Pinpoint the cell where the given text exists, returning its [x, y] midpoint coordinate. 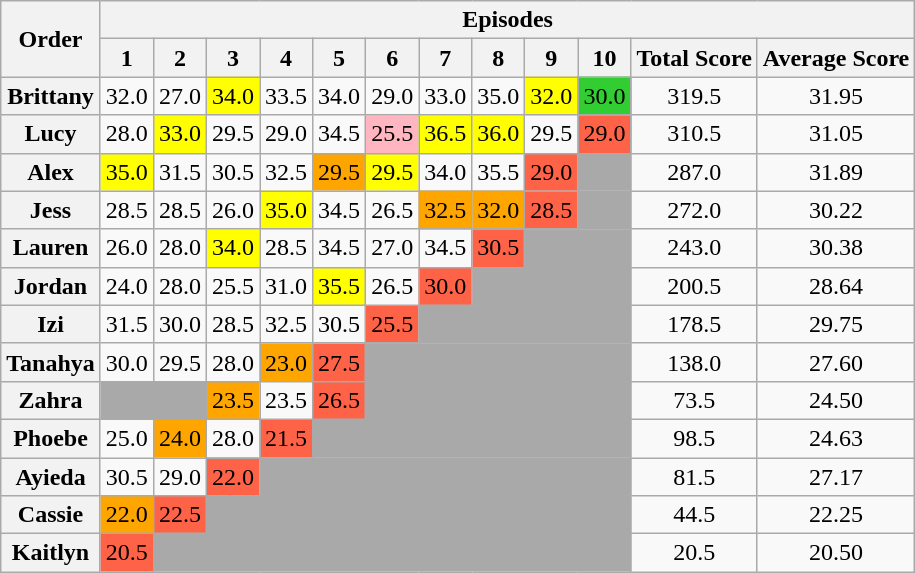
3 [232, 58]
310.5 [694, 134]
30.38 [836, 248]
Lucy [51, 134]
21.5 [286, 438]
33.5 [286, 96]
98.5 [694, 438]
Order [51, 39]
Zahra [51, 400]
30.22 [836, 210]
Tanahya [51, 362]
22.25 [836, 515]
29.75 [836, 324]
1 [126, 58]
Ayieda [51, 477]
23.0 [286, 362]
31.95 [836, 96]
319.5 [694, 96]
7 [446, 58]
44.5 [694, 515]
31.89 [836, 172]
Kaitlyn [51, 553]
Brittany [51, 96]
243.0 [694, 248]
6 [392, 58]
27.60 [836, 362]
25.0 [126, 438]
9 [552, 58]
31.0 [286, 286]
73.5 [694, 400]
Episodes [507, 20]
36.0 [498, 134]
81.5 [694, 477]
Alex [51, 172]
24.50 [836, 400]
Jordan [51, 286]
24.63 [836, 438]
Lauren [51, 248]
Total Score [694, 58]
138.0 [694, 362]
20.50 [836, 553]
4 [286, 58]
Cassie [51, 515]
Jess [51, 210]
200.5 [694, 286]
10 [604, 58]
31.05 [836, 134]
27.17 [836, 477]
Average Score [836, 58]
Izi [51, 324]
22.5 [180, 515]
2 [180, 58]
8 [498, 58]
36.5 [446, 134]
27.5 [340, 362]
272.0 [694, 210]
Phoebe [51, 438]
28.64 [836, 286]
287.0 [694, 172]
178.5 [694, 324]
5 [340, 58]
